Extract the [x, y] coordinate from the center of the cell holding the provided text.  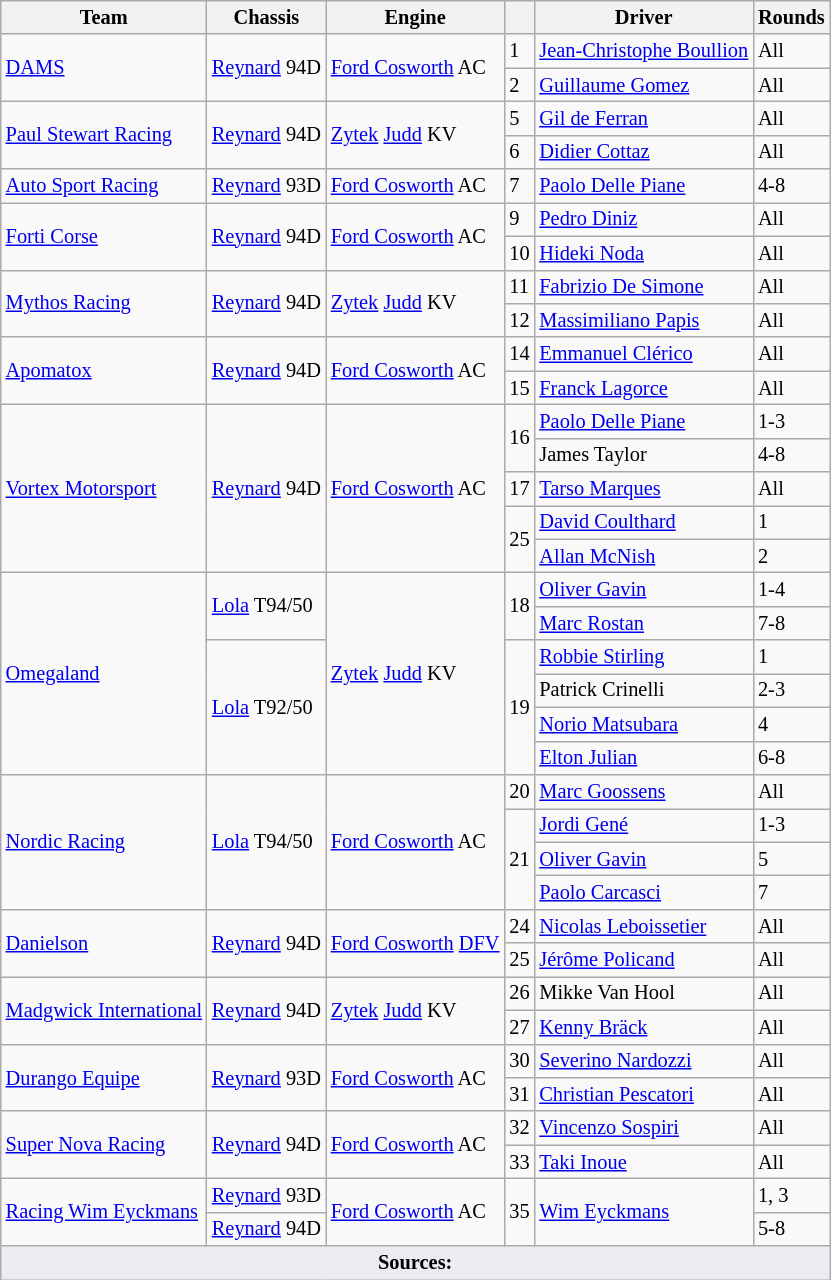
Marc Goossens [644, 791]
32 [519, 1128]
Fabrizio De Simone [644, 287]
Lola T92/50 [266, 708]
Severino Nardozzi [644, 1061]
Jérôme Policand [644, 960]
14 [519, 354]
Jordi Gené [644, 825]
Franck Lagorce [644, 388]
21 [519, 858]
5-8 [792, 1229]
Vortex Motorsport [104, 488]
Elton Julian [644, 758]
4 [792, 724]
6 [519, 152]
Rounds [792, 17]
Kenny Bräck [644, 1027]
17 [519, 489]
Nicolas Leboissetier [644, 926]
Auto Sport Racing [104, 186]
Patrick Crinelli [644, 690]
Robbie Stirling [644, 657]
26 [519, 993]
Paul Stewart Racing [104, 134]
11 [519, 287]
Tarso Marques [644, 489]
Emmanuel Clérico [644, 354]
Pedro Diniz [644, 219]
Mikke Van Hool [644, 993]
Super Nova Racing [104, 1144]
Madgwick International [104, 1010]
Gil de Ferran [644, 118]
DAMS [104, 68]
Vincenzo Sospiri [644, 1128]
Driver [644, 17]
1-4 [792, 589]
Allan McNish [644, 556]
31 [519, 1094]
7-8 [792, 623]
Massimiliano Papis [644, 320]
9 [519, 219]
30 [519, 1061]
Didier Cottaz [644, 152]
Team [104, 17]
Forti Corse [104, 236]
Apomatox [104, 370]
2-3 [792, 690]
1, 3 [792, 1195]
Christian Pescatori [644, 1094]
Durango Equipe [104, 1078]
10 [519, 253]
24 [519, 926]
Nordic Racing [104, 842]
Paolo Carcasci [644, 892]
19 [519, 708]
Engine [415, 17]
16 [519, 438]
Marc Rostan [644, 623]
Chassis [266, 17]
6-8 [792, 758]
Guillaume Gomez [644, 85]
Jean-Christophe Boullion [644, 51]
Omegaland [104, 673]
David Coulthard [644, 522]
Danielson [104, 942]
Mythos Racing [104, 304]
12 [519, 320]
18 [519, 606]
27 [519, 1027]
35 [519, 1212]
15 [519, 388]
Norio Matsubara [644, 724]
Sources: [416, 1263]
20 [519, 791]
Hideki Noda [644, 253]
James Taylor [644, 455]
Racing Wim Eyckmans [104, 1212]
Ford Cosworth DFV [415, 942]
Wim Eyckmans [644, 1212]
33 [519, 1162]
Taki Inoue [644, 1162]
